Locate the cell with the specified text and output its [x, y] center coordinate. 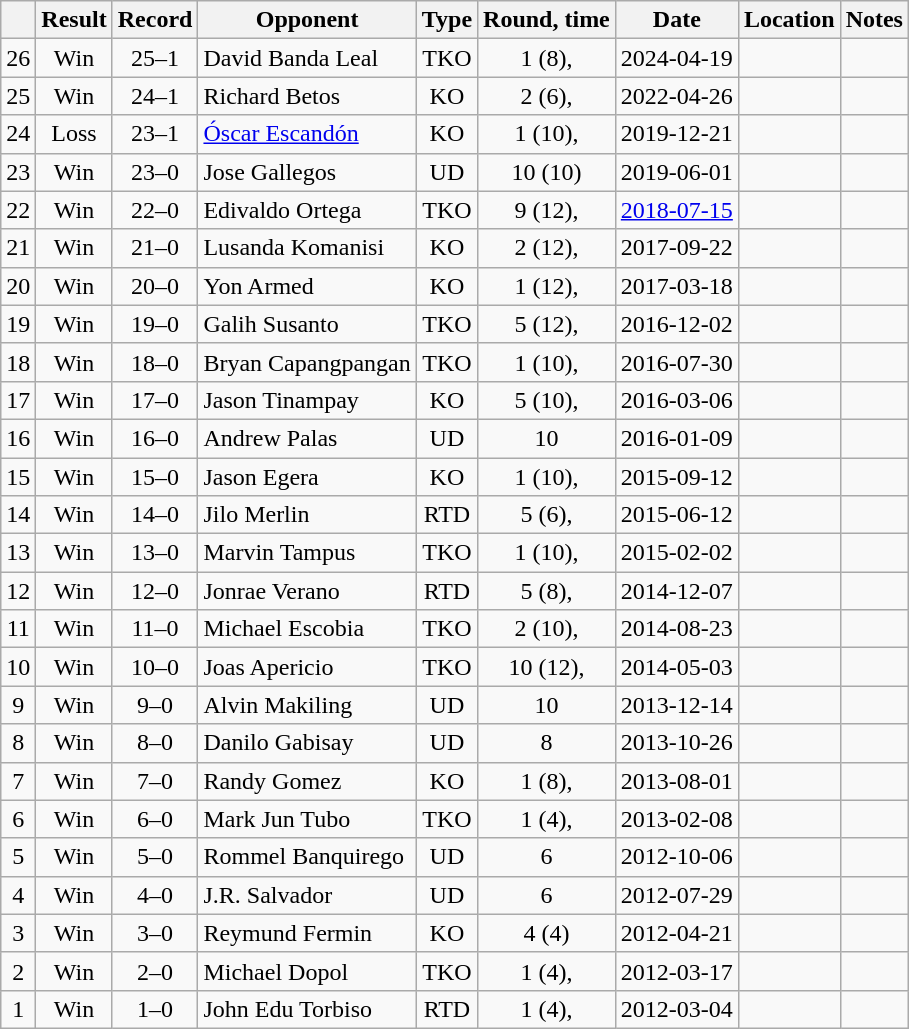
Marvin Tampus [307, 553]
15–0 [155, 477]
2 (6), [547, 96]
17–0 [155, 400]
Alvin Makiling [307, 705]
Mark Jun Tubo [307, 819]
2018-07-15 [676, 210]
J.R. Salvador [307, 895]
25–1 [155, 58]
3–0 [155, 933]
Michael Dopol [307, 971]
14 [18, 515]
11–0 [155, 629]
2015-06-12 [676, 515]
5 (10), [547, 400]
2015-09-12 [676, 477]
2016-03-06 [676, 400]
13–0 [155, 553]
Jilo Merlin [307, 515]
Rommel Banquirego [307, 857]
9 [18, 705]
Bryan Capangpangan [307, 362]
4–0 [155, 895]
Richard Betos [307, 96]
2012-07-29 [676, 895]
16 [18, 438]
1 [18, 1009]
12–0 [155, 591]
5 (8), [547, 591]
2016-01-09 [676, 438]
22 [18, 210]
Round, time [547, 20]
2024-04-19 [676, 58]
10–0 [155, 667]
Andrew Palas [307, 438]
5 (6), [547, 515]
Opponent [307, 20]
Result [74, 20]
Jonrae Verano [307, 591]
13 [18, 553]
22–0 [155, 210]
7–0 [155, 781]
2013-08-01 [676, 781]
2–0 [155, 971]
5 (12), [547, 324]
2019-12-21 [676, 134]
2013-02-08 [676, 819]
Notes [874, 20]
14–0 [155, 515]
2012-03-04 [676, 1009]
John Edu Torbiso [307, 1009]
Location [789, 20]
3 [18, 933]
20–0 [155, 286]
2019-06-01 [676, 172]
23 [18, 172]
17 [18, 400]
21 [18, 248]
24–1 [155, 96]
Jason Egera [307, 477]
Yon Armed [307, 286]
16–0 [155, 438]
2015-02-02 [676, 553]
2016-12-02 [676, 324]
2012-04-21 [676, 933]
2022-04-26 [676, 96]
2014-05-03 [676, 667]
10 (10) [547, 172]
2017-03-18 [676, 286]
Record [155, 20]
2017-09-22 [676, 248]
18–0 [155, 362]
Michael Escobia [307, 629]
25 [18, 96]
11 [18, 629]
Joas Apericio [307, 667]
Galih Susanto [307, 324]
9 (12), [547, 210]
2 [18, 971]
18 [18, 362]
8–0 [155, 743]
2 (10), [547, 629]
5 [18, 857]
Óscar Escandón [307, 134]
Date [676, 20]
26 [18, 58]
23–1 [155, 134]
20 [18, 286]
19–0 [155, 324]
1 (12), [547, 286]
Jason Tinampay [307, 400]
4 (4) [547, 933]
10 (12), [547, 667]
1–0 [155, 1009]
7 [18, 781]
David Banda Leal [307, 58]
Loss [74, 134]
21–0 [155, 248]
Reymund Fermin [307, 933]
Type [446, 20]
Danilo Gabisay [307, 743]
12 [18, 591]
15 [18, 477]
24 [18, 134]
2 (12), [547, 248]
23–0 [155, 172]
Jose Gallegos [307, 172]
2016-07-30 [676, 362]
Edivaldo Ortega [307, 210]
6–0 [155, 819]
2012-10-06 [676, 857]
Randy Gomez [307, 781]
2013-12-14 [676, 705]
4 [18, 895]
2014-08-23 [676, 629]
2012-03-17 [676, 971]
2014-12-07 [676, 591]
19 [18, 324]
Lusanda Komanisi [307, 248]
2013-10-26 [676, 743]
5–0 [155, 857]
9–0 [155, 705]
